Identify which cell holds the provided text, then report its [X, Y] central coordinate. 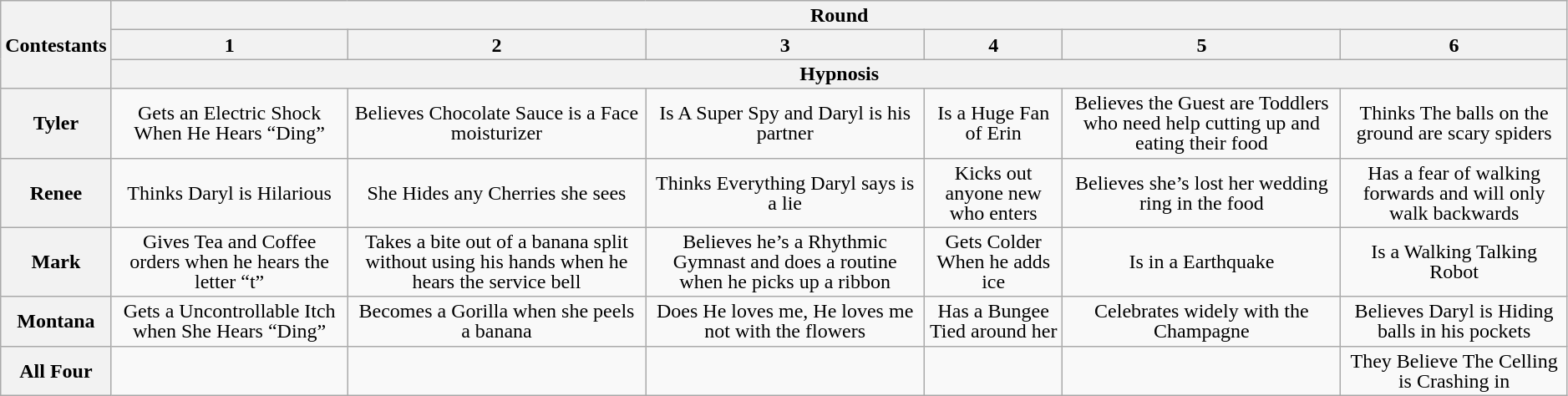
4 [994, 45]
5 [1201, 45]
Montana [56, 321]
Is A Super Spy and Daryl is his partner [785, 124]
Takes a bite out of a banana split without using his hands when he hears the service bell [496, 262]
Thinks Daryl is Hilarious [229, 192]
Tyler [56, 124]
Mark [56, 262]
6 [1454, 45]
All Four [56, 371]
1 [229, 45]
Is a Huge Fan of Erin [994, 124]
Hypnosis [839, 74]
Round [839, 15]
Believes the Guest are Toddlers who need help cutting up and eating their food [1201, 124]
Has a fear of walking forwards and will only walk backwards [1454, 192]
Gets a Uncontrollable Itch when She Hears “Ding” [229, 321]
3 [785, 45]
Believes Chocolate Sauce is a Face moisturizer [496, 124]
They Believe The Celling is Crashing in [1454, 371]
Thinks Everything Daryl says is a lie [785, 192]
Believes he’s a Rhythmic Gymnast and does a routine when he picks up a ribbon [785, 262]
Gives Tea and Coffee orders when he hears the letter “t” [229, 262]
Contestants [56, 45]
Becomes a Gorilla when she peels a banana [496, 321]
Kicks out anyone new who enters [994, 192]
Renee [56, 192]
She Hides any Cherries she sees [496, 192]
Believes she’s lost her wedding ring in the food [1201, 192]
Has a Bungee Tied around her [994, 321]
Does He loves me, He loves me not with the flowers [785, 321]
Celebrates widely with the Champagne [1201, 321]
2 [496, 45]
Gets Colder When he adds ice [994, 262]
Is a Walking Talking Robot [1454, 262]
Thinks The balls on the ground are scary spiders [1454, 124]
Gets an Electric Shock When He Hears “Ding” [229, 124]
Believes Daryl is Hiding balls in his pockets [1454, 321]
Is in a Earthquake [1201, 262]
